Search for the cell housing the specified text and yield its (x, y) center coordinate. 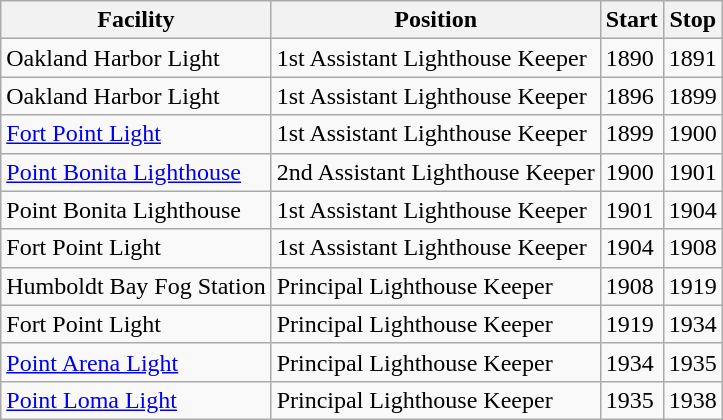
1938 (692, 400)
1896 (632, 96)
1890 (632, 58)
Humboldt Bay Fog Station (136, 286)
Stop (692, 20)
Start (632, 20)
Facility (136, 20)
2nd Assistant Lighthouse Keeper (436, 172)
Position (436, 20)
Point Loma Light (136, 400)
Point Arena Light (136, 362)
1891 (692, 58)
